Output the [x, y] coordinate of the center of the cell containing the given text.  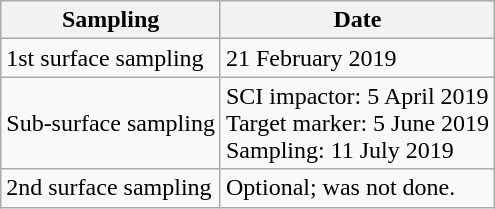
SCI impactor: 5 April 2019Target marker: 5 June 2019Sampling: 11 July 2019 [357, 123]
Date [357, 20]
2nd surface sampling [111, 188]
21 February 2019 [357, 58]
1st surface sampling [111, 58]
Sub-surface sampling [111, 123]
Sampling [111, 20]
Optional; was not done. [357, 188]
